Provide the (X, Y) coordinate of the cell's center where the given text is located.  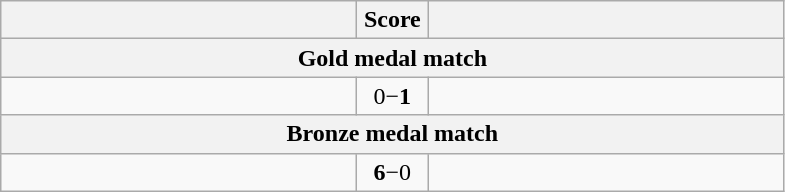
Bronze medal match (392, 134)
Score (392, 20)
Gold medal match (392, 58)
6−0 (392, 172)
0−1 (392, 96)
